Detect which cell encompasses the target text, then output its [X, Y] center coordinate. 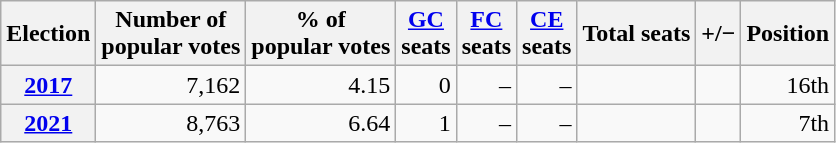
16th [788, 85]
7,162 [171, 85]
2021 [48, 123]
CEseats [547, 34]
2017 [48, 85]
Position [788, 34]
% ofpopular votes [321, 34]
8,763 [171, 123]
1 [426, 123]
4.15 [321, 85]
+/− [718, 34]
0 [426, 85]
Total seats [636, 34]
7th [788, 123]
Number ofpopular votes [171, 34]
6.64 [321, 123]
Election [48, 34]
FCseats [486, 34]
GCseats [426, 34]
